Provide the (x, y) coordinate of the cell's center where the given text is located.  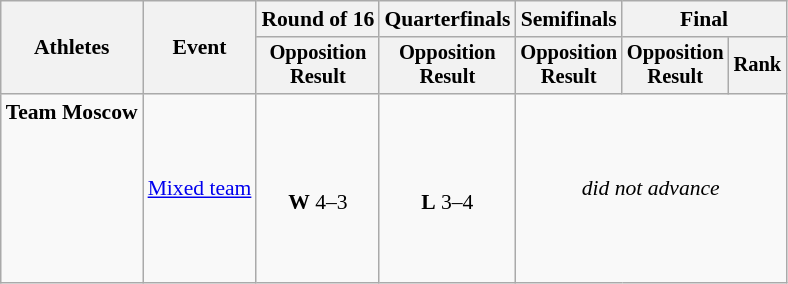
Round of 16 (318, 19)
Athletes (72, 48)
Quarterfinals (447, 19)
Rank (758, 66)
Event (200, 48)
Final (704, 19)
W 4–3 (318, 188)
L 3–4 (447, 188)
Semifinals (568, 19)
Team Moscow (72, 188)
Mixed team (200, 188)
did not advance (650, 188)
